Search for the cell housing the specified text and yield its [x, y] center coordinate. 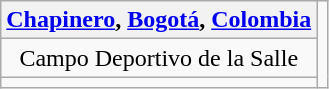
Chapinero, Bogotá, Colombia [159, 20]
Campo Deportivo de la Salle [159, 58]
